Find where the given text appears and provide that cell's center as (X, Y) coordinate. 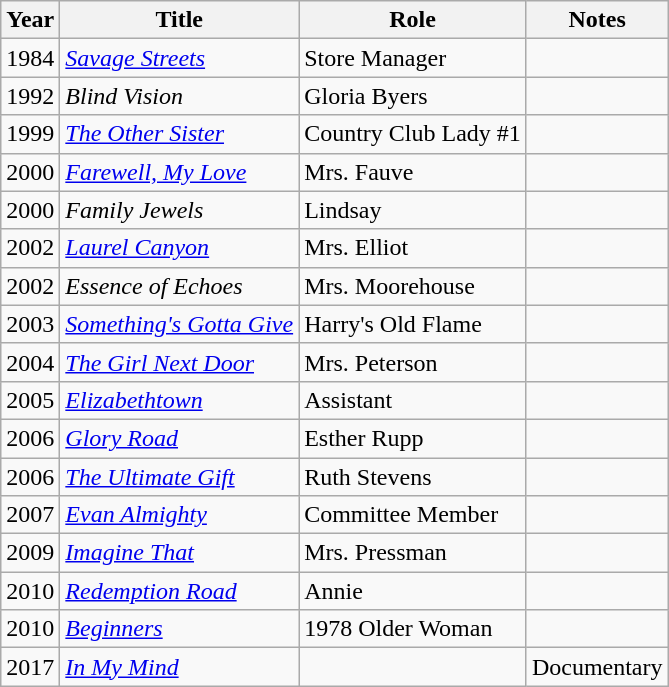
Mrs. Fauve (413, 172)
The Other Sister (180, 134)
Annie (413, 591)
Lindsay (413, 210)
Glory Road (180, 438)
Imagine That (180, 553)
Essence of Echoes (180, 286)
Mrs. Pressman (413, 553)
Laurel Canyon (180, 248)
Farewell, My Love (180, 172)
2003 (30, 324)
Gloria Byers (413, 96)
Ruth Stevens (413, 477)
1999 (30, 134)
Elizabethtown (180, 400)
Family Jewels (180, 210)
Beginners (180, 629)
1984 (30, 58)
The Girl Next Door (180, 362)
Documentary (597, 667)
2009 (30, 553)
Role (413, 20)
The Ultimate Gift (180, 477)
Notes (597, 20)
2007 (30, 515)
1978 Older Woman (413, 629)
Assistant (413, 400)
1992 (30, 96)
Title (180, 20)
Mrs. Moorehouse (413, 286)
Mrs. Peterson (413, 362)
Savage Streets (180, 58)
Redemption Road (180, 591)
Evan Almighty (180, 515)
2005 (30, 400)
Committee Member (413, 515)
Something's Gotta Give (180, 324)
Esther Rupp (413, 438)
Store Manager (413, 58)
Harry's Old Flame (413, 324)
Country Club Lady #1 (413, 134)
Year (30, 20)
Mrs. Elliot (413, 248)
In My Mind (180, 667)
Blind Vision (180, 96)
2017 (30, 667)
2004 (30, 362)
